Determine the [X, Y] coordinate at the center of the cell enclosing the given text.  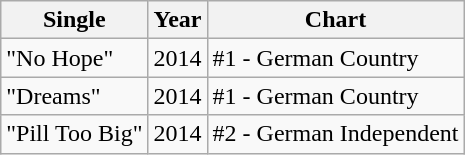
"No Hope" [74, 58]
#2 - German Independent [336, 134]
Year [178, 20]
Chart [336, 20]
"Dreams" [74, 96]
"Pill Too Big" [74, 134]
Single [74, 20]
